Determine the (x, y) coordinate at the center of the cell enclosing the given text.  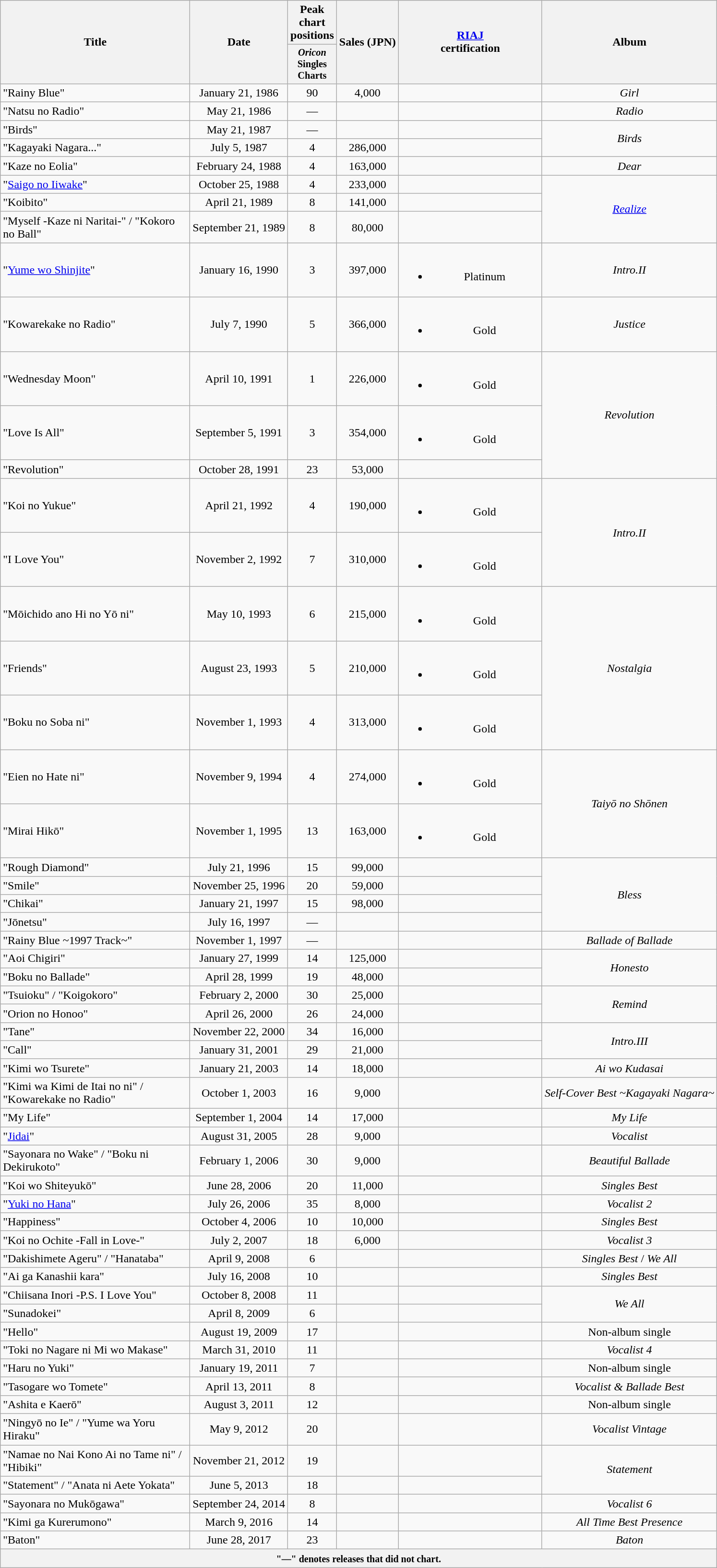
Vocalist (629, 1136)
October 25, 1988 (239, 184)
June 28, 2017 (239, 1540)
"I Love You" (95, 560)
Intro.III (629, 1041)
397,000 (368, 270)
13 (312, 831)
"Sunadokei" (95, 1313)
July 2, 2007 (239, 1240)
98,000 (368, 904)
My Life (629, 1118)
48,000 (368, 977)
310,000 (368, 560)
August 3, 2011 (239, 1404)
Statement (629, 1470)
August 19, 2009 (239, 1331)
Oricon Singles Charts (312, 64)
July 26, 2006 (239, 1204)
"Kimi wo Tsurete" (95, 1068)
Vocalist & Ballade Best (629, 1386)
125,000 (368, 958)
"Rainy Blue" (95, 93)
May 21, 1986 (239, 111)
October 1, 2003 (239, 1092)
RIAJcertification (470, 42)
90 (312, 93)
4,000 (368, 93)
"Aoi Chigiri" (95, 958)
Revolution (629, 415)
8,000 (368, 1204)
"Toki no Nagare ni Mi wo Makase" (95, 1350)
November 21, 2012 (239, 1461)
"Ningyō no Ie" / "Yume wa Yoru Hiraku" (95, 1429)
Ai wo Kudasai (629, 1068)
October 8, 2008 (239, 1295)
"Koibito" (95, 203)
"Mirai Hikō" (95, 831)
July 16, 2008 (239, 1277)
Vocalist 4 (629, 1350)
"Ai ga Kanashii kara" (95, 1277)
21,000 (368, 1050)
Vocalist 3 (629, 1240)
99,000 (368, 867)
Title (95, 42)
November 25, 1996 (239, 886)
September 1, 2004 (239, 1118)
"Tane" (95, 1031)
Beautiful Ballade (629, 1161)
August 31, 2005 (239, 1136)
"Saigo no Iiwake" (95, 184)
January 19, 2011 (239, 1368)
"Kimi wa Kimi de Itai no ni" / "Kowarekake no Radio" (95, 1092)
January 21, 1997 (239, 904)
Baton (629, 1540)
Dear (629, 166)
Remind (629, 1004)
"Wednesday Moon" (95, 378)
286,000 (368, 148)
November 9, 1994 (239, 777)
"Chiisana Inori -P.S. I Love You" (95, 1295)
July 21, 1996 (239, 867)
April 21, 1992 (239, 505)
Platinum (470, 270)
July 7, 1990 (239, 324)
We All (629, 1304)
16,000 (368, 1031)
190,000 (368, 505)
"My Life" (95, 1118)
November 1, 1993 (239, 723)
"Happiness" (95, 1222)
"Hello" (95, 1331)
November 2, 1992 (239, 560)
18,000 (368, 1068)
"Namae no Nai Kono Ai no Tame ni" / "Hibiki" (95, 1461)
"Sayonara no Mukōgawa" (95, 1504)
April 28, 1999 (239, 977)
Bless (629, 895)
January 21, 1986 (239, 93)
March 9, 2016 (239, 1522)
February 2, 2000 (239, 995)
"Sayonara no Wake" / "Boku ni Dekirukoto" (95, 1161)
6,000 (368, 1240)
February 1, 2006 (239, 1161)
"Yume wo Shinjite" (95, 270)
Girl (629, 93)
"Tsuioku" / "Koigokoro" (95, 995)
"Kaze no Eolia" (95, 166)
July 5, 1987 (239, 148)
September 24, 2014 (239, 1504)
July 16, 1997 (239, 922)
Date (239, 42)
"Eien no Hate ni" (95, 777)
"Tasogare wo Tomete" (95, 1386)
August 23, 1993 (239, 668)
12 (312, 1404)
"Chikai" (95, 904)
"Orion no Honoo" (95, 1013)
Birds (629, 139)
215,000 (368, 613)
May 9, 2012 (239, 1429)
"Koi no Ochite -Fall in Love-" (95, 1240)
16 (312, 1092)
February 24, 1988 (239, 166)
October 4, 2006 (239, 1222)
"Kowarekake no Radio" (95, 324)
November 1, 1995 (239, 831)
March 31, 2010 (239, 1350)
Singles Best / We All (629, 1258)
"Friends" (95, 668)
313,000 (368, 723)
April 8, 2009 (239, 1313)
17,000 (368, 1118)
274,000 (368, 777)
Ballade of Ballade (629, 940)
80,000 (368, 227)
May 10, 1993 (239, 613)
"Love Is All" (95, 433)
January 16, 1990 (239, 270)
January 27, 1999 (239, 958)
September 21, 1989 (239, 227)
354,000 (368, 433)
24,000 (368, 1013)
"Rainy Blue ~1997 Track~" (95, 940)
April 21, 1989 (239, 203)
"Ashita e Kaerō" (95, 1404)
"Kimi ga Kurerumono" (95, 1522)
59,000 (368, 886)
Sales (JPN) (368, 42)
"Natsu no Radio" (95, 111)
November 1, 1997 (239, 940)
All Time Best Presence (629, 1522)
Self-Cover Best ~Kagayaki Nagara~ (629, 1092)
April 10, 1991 (239, 378)
"Baton" (95, 1540)
28 (312, 1136)
Taiyō no Shōnen (629, 804)
Peak chart positions (312, 23)
October 28, 1991 (239, 469)
Vocalist 6 (629, 1504)
Justice (629, 324)
"Dakishimete Ageru" / "Hanataba" (95, 1258)
233,000 (368, 184)
226,000 (368, 378)
Radio (629, 111)
34 (312, 1031)
Vocalist Vintage (629, 1429)
June 5, 2013 (239, 1485)
"Rough Diamond" (95, 867)
"—" denotes releases that did not chart. (359, 1558)
Album (629, 42)
November 22, 2000 (239, 1031)
"Revolution" (95, 469)
"Haru no Yuki" (95, 1368)
"Jidai" (95, 1136)
Realize (629, 209)
"Mōichido ano Hi no Yō ni" (95, 613)
September 5, 1991 (239, 433)
January 31, 2001 (239, 1050)
"Birds" (95, 130)
25,000 (368, 995)
"Call" (95, 1050)
"Koi wo Shiteyukō" (95, 1185)
April 26, 2000 (239, 1013)
141,000 (368, 203)
"Kagayaki Nagara..." (95, 148)
Nostalgia (629, 668)
1 (312, 378)
April 9, 2008 (239, 1258)
11,000 (368, 1185)
April 13, 2011 (239, 1386)
"Yuki no Hana" (95, 1204)
"Koi no Yukue" (95, 505)
May 21, 1987 (239, 130)
26 (312, 1013)
Vocalist 2 (629, 1204)
53,000 (368, 469)
June 28, 2006 (239, 1185)
35 (312, 1204)
"Boku no Soba ni" (95, 723)
366,000 (368, 324)
"Smile" (95, 886)
29 (312, 1050)
"Myself -Kaze ni Naritai-" / "Kokoro no Ball" (95, 227)
17 (312, 1331)
"Jōnetsu" (95, 922)
10,000 (368, 1222)
Honesto (629, 968)
"Statement" / "Anata ni Aete Yokata" (95, 1485)
January 21, 2003 (239, 1068)
210,000 (368, 668)
"Boku no Ballade" (95, 977)
